Return the [X, Y] coordinate for the center point of the cell that contains the specified text.  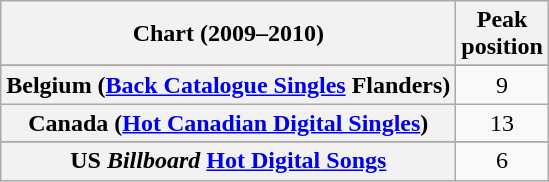
US Billboard Hot Digital Songs [228, 161]
6 [502, 161]
9 [502, 85]
Belgium (Back Catalogue Singles Flanders) [228, 85]
Peakposition [502, 34]
13 [502, 123]
Canada (Hot Canadian Digital Singles) [228, 123]
Chart (2009–2010) [228, 34]
